Capture the cell that displays the provided text and extract its [X, Y] central coordinate. 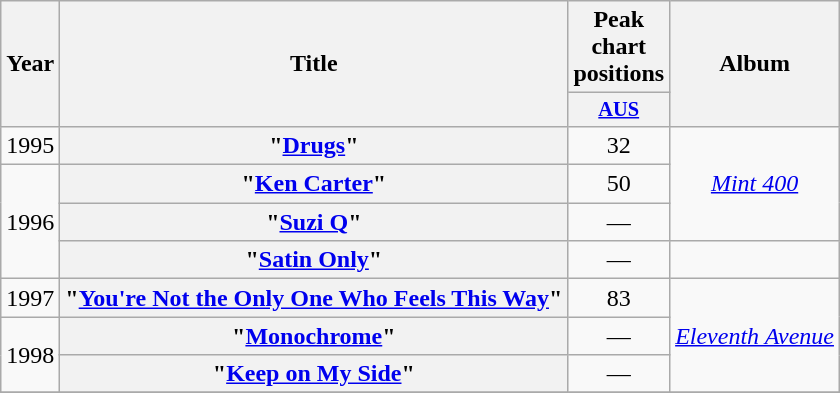
"Monochrome" [314, 336]
"You're Not the Only One Who Feels This Way" [314, 298]
Eleventh Avenue [755, 336]
32 [619, 145]
Peak chart positions [619, 47]
Title [314, 64]
"Suzi Q" [314, 222]
1998 [30, 355]
"Ken Carter" [314, 184]
1996 [30, 222]
83 [619, 298]
1997 [30, 298]
"Satin Only" [314, 260]
Mint 400 [755, 183]
"Keep on My Side" [314, 374]
AUS [619, 110]
Album [755, 64]
50 [619, 184]
Year [30, 64]
1995 [30, 145]
"Drugs" [314, 145]
